Pinpoint the cell where the given text exists, returning its [x, y] midpoint coordinate. 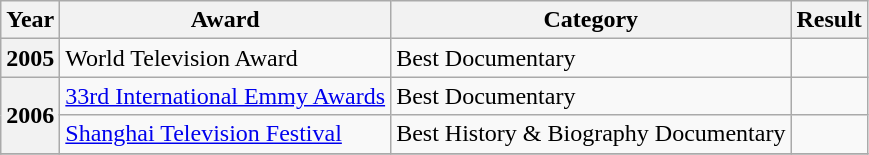
Category [591, 20]
2005 [30, 58]
Award [226, 20]
Result [829, 20]
World Television Award [226, 58]
Year [30, 20]
33rd International Emmy Awards [226, 96]
2006 [30, 115]
Best History & Biography Documentary [591, 134]
Shanghai Television Festival [226, 134]
